Locate the cell with the specified text and output its (X, Y) center coordinate. 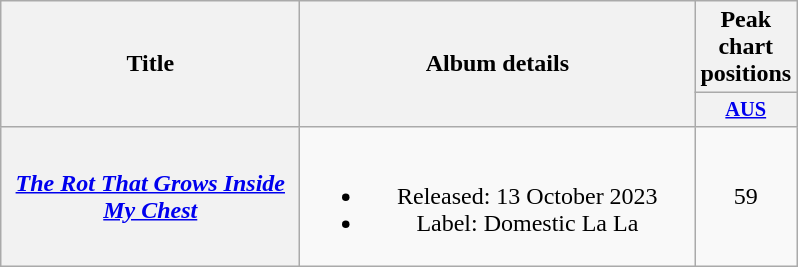
Peak chartpositions (746, 47)
Released: 13 October 2023Label: Domestic La La (498, 196)
The Rot That Grows Inside My Chest (150, 196)
Album details (498, 64)
59 (746, 196)
AUS (746, 110)
Title (150, 64)
